For the text-containing cell, return its midpoint in (x, y) coordinate format. 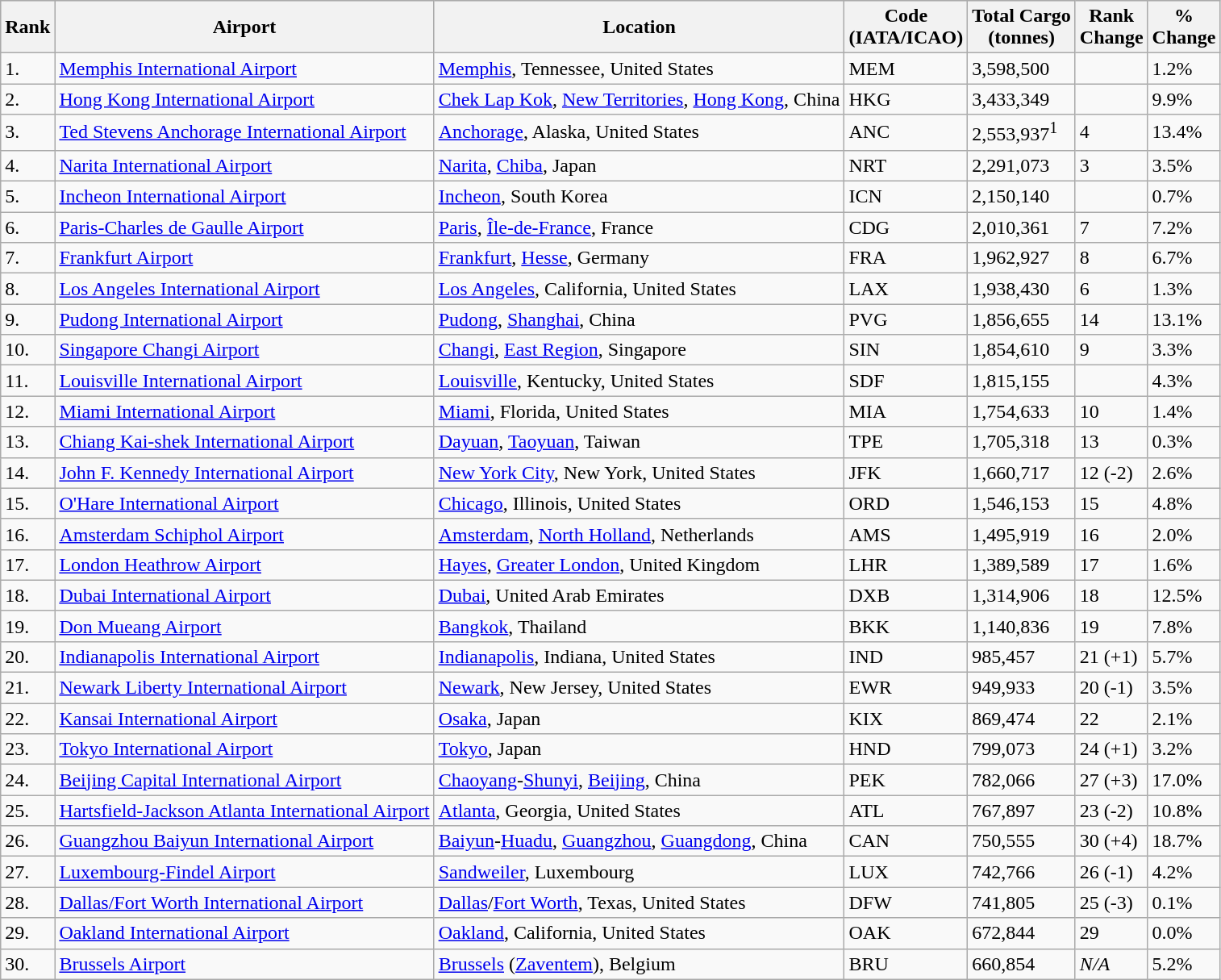
26 (-1) (1111, 872)
Rank (27, 27)
Indianapolis International Airport (244, 657)
Brussels (Zaventem), Belgium (639, 964)
SDF (906, 381)
28. (27, 903)
10 (1111, 411)
0.1% (1184, 903)
London Heathrow Airport (244, 565)
25 (-3) (1111, 903)
13. (27, 442)
Incheon, South Korea (639, 197)
5. (27, 197)
Beijing Capital International Airport (244, 780)
18.7% (1184, 841)
Dayuan, Taoyuan, Taiwan (639, 442)
3,598,500 (1022, 69)
6. (27, 227)
Anchorage, Alaska, United States (639, 132)
Brussels Airport (244, 964)
Amsterdam, North Holland, Netherlands (639, 534)
1,140,836 (1022, 626)
DFW (906, 903)
9.9% (1184, 99)
21 (+1) (1111, 657)
869,474 (1022, 719)
2,010,361 (1022, 227)
Paris, Île-de-France, France (639, 227)
%Change (1184, 27)
799,073 (1022, 749)
4 (1111, 132)
LUX (906, 872)
Hong Kong International Airport (244, 99)
Location (639, 27)
CDG (906, 227)
1,815,155 (1022, 381)
Los Angeles, California, United States (639, 289)
Newark, New Jersey, United States (639, 688)
Pudong International Airport (244, 319)
Oakland, California, United States (639, 933)
Narita International Airport (244, 165)
949,933 (1022, 688)
0.3% (1184, 442)
10. (27, 350)
MIA (906, 411)
20 (-1) (1111, 688)
Chek Lap Kok, New Territories, Hong Kong, China (639, 99)
John F. Kennedy International Airport (244, 473)
Los Angeles International Airport (244, 289)
1,938,430 (1022, 289)
0.0% (1184, 933)
2.1% (1184, 719)
1,754,633 (1022, 411)
15 (1111, 503)
20. (27, 657)
1,495,919 (1022, 534)
3.2% (1184, 749)
Airport (244, 27)
Osaka, Japan (639, 719)
7 (1111, 227)
4.8% (1184, 503)
PEK (906, 780)
Changi, East Region, Singapore (639, 350)
3.3% (1184, 350)
12. (27, 411)
Newark Liberty International Airport (244, 688)
1.3% (1184, 289)
27. (27, 872)
Baiyun-Huadu, Guangzhou, Guangdong, China (639, 841)
672,844 (1022, 933)
1.2% (1184, 69)
14 (1111, 319)
JFK (906, 473)
19. (27, 626)
NRT (906, 165)
30 (+4) (1111, 841)
10.8% (1184, 811)
16. (27, 534)
1.6% (1184, 565)
4.3% (1184, 381)
N/A (1111, 964)
LAX (906, 289)
12.5% (1184, 595)
7. (27, 258)
AMS (906, 534)
1,660,717 (1022, 473)
BRU (906, 964)
660,854 (1022, 964)
Miami, Florida, United States (639, 411)
Kansai International Airport (244, 719)
2.6% (1184, 473)
CAN (906, 841)
5.7% (1184, 657)
Chaoyang-Shunyi, Beijing, China (639, 780)
1,389,589 (1022, 565)
DXB (906, 595)
22 (1111, 719)
23. (27, 749)
13 (1111, 442)
Code(IATA/ICAO) (906, 27)
Don Mueang Airport (244, 626)
6.7% (1184, 258)
21. (27, 688)
30. (27, 964)
Sandweiler, Luxembourg (639, 872)
5.2% (1184, 964)
Total Cargo(tonnes) (1022, 27)
Narita, Chiba, Japan (639, 165)
29 (1111, 933)
4. (27, 165)
4.2% (1184, 872)
Singapore Changi Airport (244, 350)
Frankfurt Airport (244, 258)
Guangzhou Baiyun International Airport (244, 841)
12 (-2) (1111, 473)
ATL (906, 811)
New York City, New York, United States (639, 473)
3. (27, 132)
FRA (906, 258)
Dallas/Fort Worth, Texas, United States (639, 903)
EWR (906, 688)
Dubai, United Arab Emirates (639, 595)
8. (27, 289)
ORD (906, 503)
17 (1111, 565)
PVG (906, 319)
1,314,906 (1022, 595)
Tokyo, Japan (639, 749)
Luxembourg-Findel Airport (244, 872)
14. (27, 473)
SIN (906, 350)
6 (1111, 289)
Tokyo International Airport (244, 749)
19 (1111, 626)
Atlanta, Georgia, United States (639, 811)
782,066 (1022, 780)
985,457 (1022, 657)
Dubai International Airport (244, 595)
0.7% (1184, 197)
1,856,655 (1022, 319)
1.4% (1184, 411)
22. (27, 719)
7.8% (1184, 626)
13.1% (1184, 319)
Pudong, Shanghai, China (639, 319)
24. (27, 780)
29. (27, 933)
13.4% (1184, 132)
1,705,318 (1022, 442)
HND (906, 749)
3 (1111, 165)
Hartsfield-Jackson Atlanta International Airport (244, 811)
767,897 (1022, 811)
OAK (906, 933)
25. (27, 811)
RankChange (1111, 27)
Oakland International Airport (244, 933)
2.0% (1184, 534)
MEM (906, 69)
18 (1111, 595)
TPE (906, 442)
9 (1111, 350)
15. (27, 503)
3,433,349 (1022, 99)
24 (+1) (1111, 749)
Indianapolis, Indiana, United States (639, 657)
9. (27, 319)
Louisville International Airport (244, 381)
Miami International Airport (244, 411)
Frankfurt, Hesse, Germany (639, 258)
Memphis, Tennessee, United States (639, 69)
LHR (906, 565)
23 (-2) (1111, 811)
ANC (906, 132)
Incheon International Airport (244, 197)
IND (906, 657)
Paris-Charles de Gaulle Airport (244, 227)
ICN (906, 197)
O'Hare International Airport (244, 503)
17. (27, 565)
Dallas/Fort Worth International Airport (244, 903)
741,805 (1022, 903)
18. (27, 595)
Bangkok, Thailand (639, 626)
Memphis International Airport (244, 69)
Louisville, Kentucky, United States (639, 381)
HKG (906, 99)
1,854,610 (1022, 350)
2,553,9371 (1022, 132)
27 (+3) (1111, 780)
26. (27, 841)
17.0% (1184, 780)
KIX (906, 719)
Chicago, Illinois, United States (639, 503)
BKK (906, 626)
750,555 (1022, 841)
1,546,153 (1022, 503)
7.2% (1184, 227)
1,962,927 (1022, 258)
742,766 (1022, 872)
2. (27, 99)
16 (1111, 534)
1. (27, 69)
Amsterdam Schiphol Airport (244, 534)
Ted Stevens Anchorage International Airport (244, 132)
11. (27, 381)
Chiang Kai-shek International Airport (244, 442)
2,150,140 (1022, 197)
Hayes, Greater London, United Kingdom (639, 565)
2,291,073 (1022, 165)
8 (1111, 258)
